Capture the cell that displays the provided text and extract its (x, y) central coordinate. 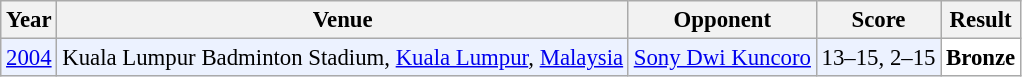
Kuala Lumpur Badminton Stadium, Kuala Lumpur, Malaysia (343, 58)
Opponent (722, 20)
Sony Dwi Kuncoro (722, 58)
Year (29, 20)
Score (878, 20)
Venue (343, 20)
Result (981, 20)
2004 (29, 58)
13–15, 2–15 (878, 58)
Bronze (981, 58)
